Locate the cell with the specified text and output its [X, Y] center coordinate. 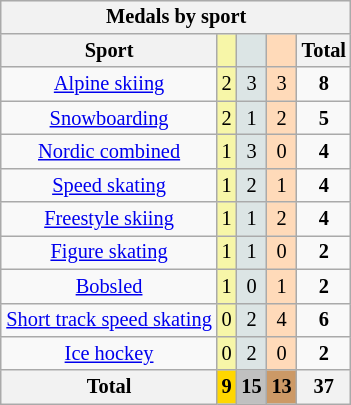
8 [324, 84]
15 [252, 387]
Nordic combined [108, 152]
Speed skating [108, 185]
Freestyle skiing [108, 219]
Sport [108, 51]
Figure skating [108, 253]
Medals by sport [176, 17]
6 [324, 320]
Short track speed skating [108, 320]
Bobsled [108, 286]
Ice hockey [108, 354]
13 [282, 387]
5 [324, 118]
Alpine skiing [108, 84]
9 [227, 387]
37 [324, 387]
Snowboarding [108, 118]
